Return (X, Y) of the center of cell containing provided text 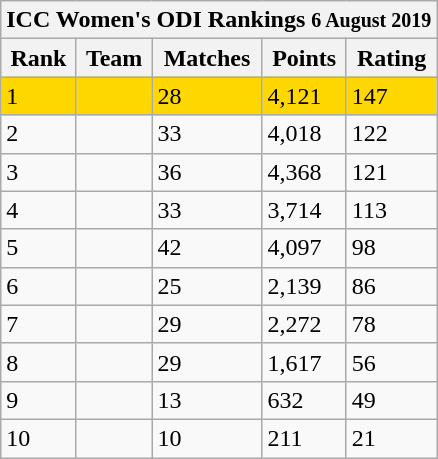
2,139 (304, 286)
21 (391, 438)
49 (391, 400)
78 (391, 324)
3,714 (304, 210)
1 (38, 96)
122 (391, 134)
36 (207, 172)
3 (38, 172)
25 (207, 286)
2 (38, 134)
4,368 (304, 172)
113 (391, 210)
86 (391, 286)
Points (304, 58)
5 (38, 248)
211 (304, 438)
121 (391, 172)
Rank (38, 58)
147 (391, 96)
2,272 (304, 324)
1,617 (304, 362)
8 (38, 362)
4,097 (304, 248)
13 (207, 400)
7 (38, 324)
28 (207, 96)
4,121 (304, 96)
Team (114, 58)
Rating (391, 58)
9 (38, 400)
6 (38, 286)
4,018 (304, 134)
632 (304, 400)
98 (391, 248)
Matches (207, 58)
42 (207, 248)
ICC Women's ODI Rankings 6 August 2019 (219, 20)
56 (391, 362)
4 (38, 210)
